For the text-containing cell, return its midpoint in (X, Y) coordinate format. 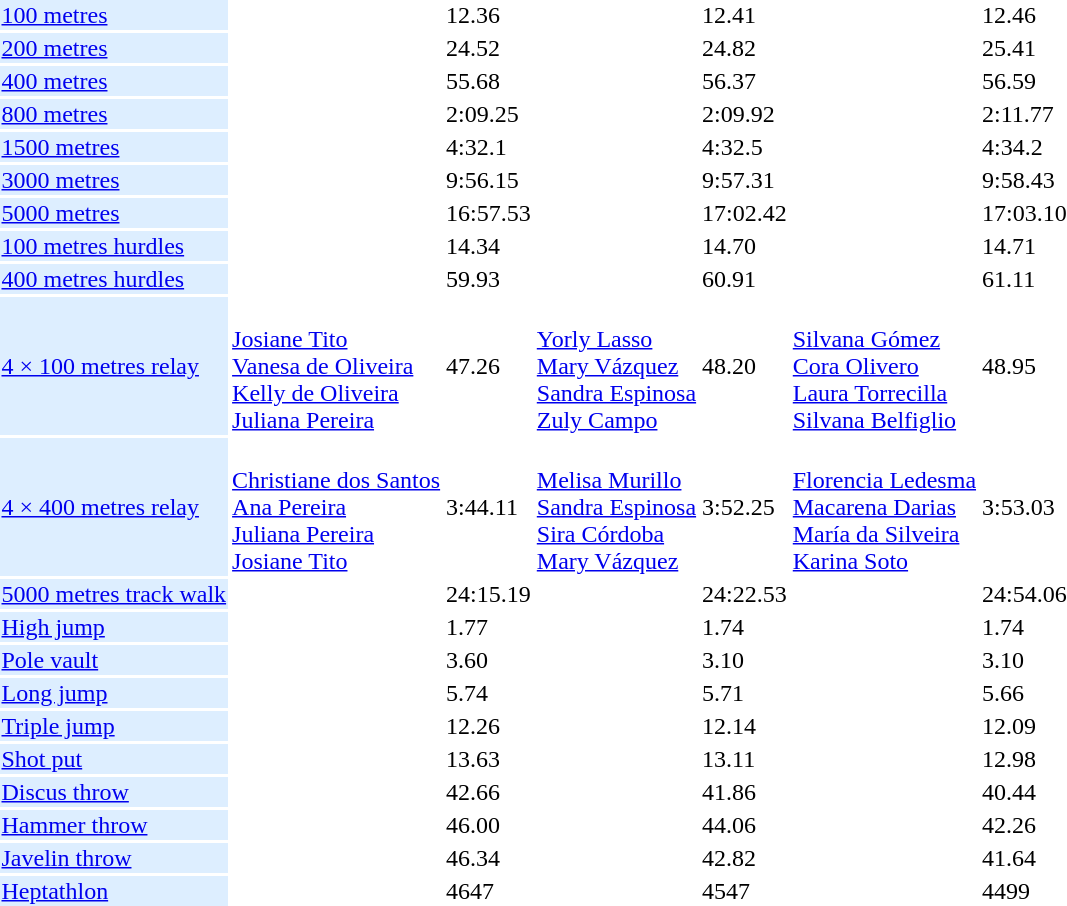
42.82 (745, 858)
Florencia LedesmaMacarena DariasMaría da SilveiraKarina Soto (884, 507)
100 metres hurdles (114, 246)
4647 (489, 891)
Silvana GómezCora OliveroLaura TorrecillaSilvana Belfiglio (884, 366)
100 metres (114, 15)
Javelin throw (114, 858)
12.14 (745, 726)
14.34 (489, 246)
17:02.42 (745, 213)
24.82 (745, 48)
3000 metres (114, 180)
5.74 (489, 693)
400 metres (114, 81)
12.26 (489, 726)
800 metres (114, 114)
400 metres hurdles (114, 279)
2:09.92 (745, 114)
Hammer throw (114, 825)
Melisa MurilloSandra EspinosaSira CórdobaMary Vázquez (616, 507)
55.68 (489, 81)
24:22.53 (745, 594)
3:52.25 (745, 507)
5000 metres track walk (114, 594)
Christiane dos SantosAna PereiraJuliana PereiraJosiane Tito (336, 507)
Shot put (114, 759)
3:44.11 (489, 507)
3.10 (745, 660)
Triple jump (114, 726)
4547 (745, 891)
60.91 (745, 279)
Pole vault (114, 660)
4:32.5 (745, 147)
13.11 (745, 759)
5.71 (745, 693)
4 × 100 metres relay (114, 366)
16:57.53 (489, 213)
41.86 (745, 792)
2:09.25 (489, 114)
42.66 (489, 792)
High jump (114, 627)
4:32.1 (489, 147)
46.34 (489, 858)
59.93 (489, 279)
Josiane TitoVanesa de OliveiraKelly de OliveiraJuliana Pereira (336, 366)
44.06 (745, 825)
12.36 (489, 15)
Heptathlon (114, 891)
4 × 400 metres relay (114, 507)
Discus throw (114, 792)
13.63 (489, 759)
47.26 (489, 366)
5000 metres (114, 213)
24:15.19 (489, 594)
3.60 (489, 660)
1500 metres (114, 147)
9:57.31 (745, 180)
1.74 (745, 627)
48.20 (745, 366)
24.52 (489, 48)
9:56.15 (489, 180)
Long jump (114, 693)
12.41 (745, 15)
200 metres (114, 48)
Yorly LassoMary VázquezSandra EspinosaZuly Campo (616, 366)
46.00 (489, 825)
1.77 (489, 627)
56.37 (745, 81)
14.70 (745, 246)
